Locate the cell with the specified text and output its (X, Y) center coordinate. 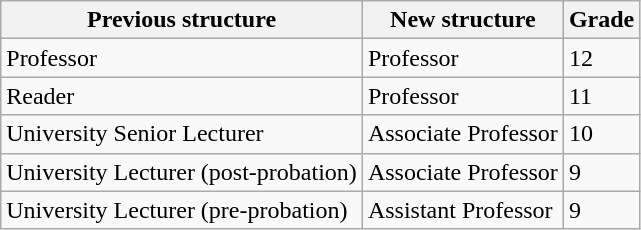
Previous structure (182, 20)
11 (601, 96)
Grade (601, 20)
University Lecturer (post‑probation) (182, 172)
New structure (462, 20)
University Senior Lecturer (182, 134)
Assistant Professor (462, 210)
12 (601, 58)
Reader (182, 96)
10 (601, 134)
University Lecturer (pre‑probation) (182, 210)
